Identify which cell holds the provided text, then report its (X, Y) central coordinate. 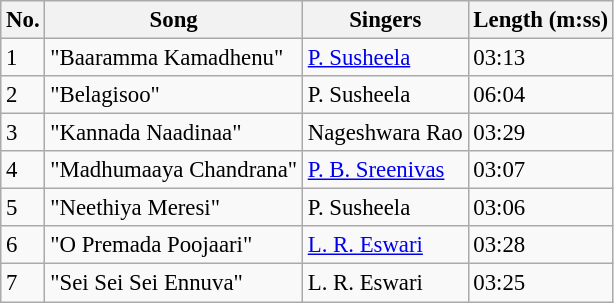
03:25 (540, 283)
Song (174, 20)
03:28 (540, 245)
Nageshwara Rao (385, 133)
No. (23, 20)
6 (23, 245)
Length (m:ss) (540, 20)
06:04 (540, 95)
3 (23, 133)
P. B. Sreenivas (385, 170)
4 (23, 170)
03:13 (540, 58)
"Madhumaaya Chandrana" (174, 170)
5 (23, 208)
"Belagisoo" (174, 95)
"Baaramma Kamadhenu" (174, 58)
03:29 (540, 133)
Singers (385, 20)
"Kannada Naadinaa" (174, 133)
"O Premada Poojaari" (174, 245)
"Sei Sei Sei Ennuva" (174, 283)
2 (23, 95)
"Neethiya Meresi" (174, 208)
1 (23, 58)
7 (23, 283)
03:06 (540, 208)
03:07 (540, 170)
